From the cell containing the given text, extract its center point as (X, Y) coordinate. 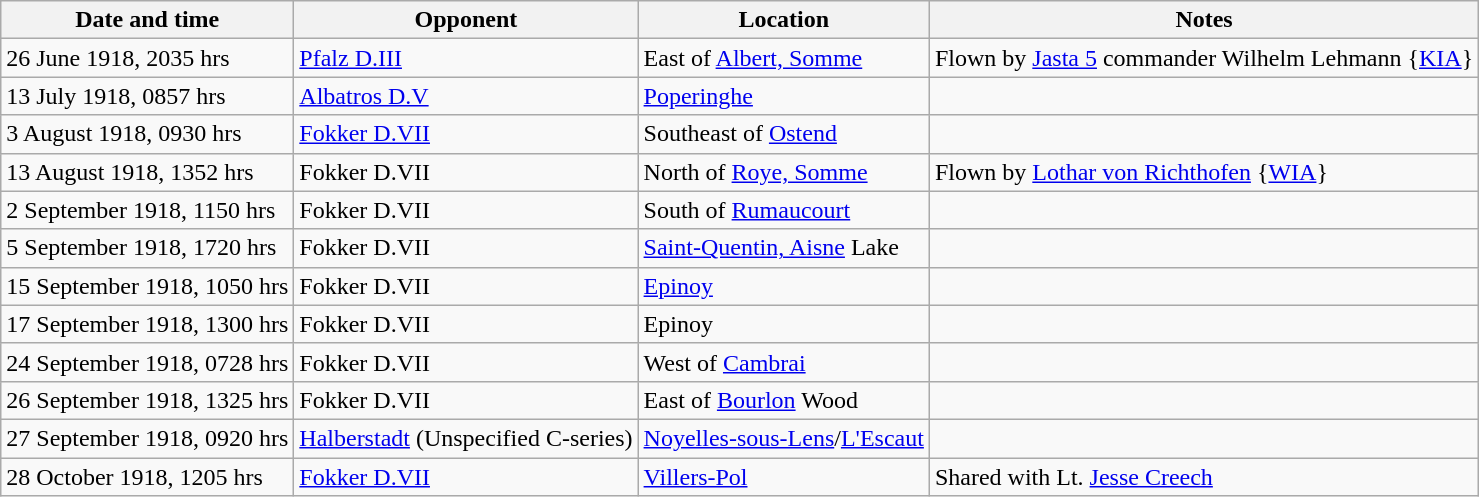
Flown by Lothar von Richthofen {WIA} (1204, 172)
26 June 1918, 2035 hrs (148, 58)
East of Albert, Somme (784, 58)
15 September 1918, 1050 hrs (148, 286)
Flown by Jasta 5 commander Wilhelm Lehmann {KIA} (1204, 58)
13 August 1918, 1352 hrs (148, 172)
2 September 1918, 1150 hrs (148, 210)
West of Cambrai (784, 362)
27 September 1918, 0920 hrs (148, 438)
Poperinghe (784, 96)
Pfalz D.III (466, 58)
Albatros D.V (466, 96)
North of Roye, Somme (784, 172)
26 September 1918, 1325 hrs (148, 400)
24 September 1918, 0728 hrs (148, 362)
Date and time (148, 20)
13 July 1918, 0857 hrs (148, 96)
5 September 1918, 1720 hrs (148, 248)
Saint-Quentin, Aisne Lake (784, 248)
28 October 1918, 1205 hrs (148, 477)
Southeast of Ostend (784, 134)
East of Bourlon Wood (784, 400)
Notes (1204, 20)
3 August 1918, 0930 hrs (148, 134)
17 September 1918, 1300 hrs (148, 324)
Villers-Pol (784, 477)
Noyelles-sous-Lens/L'Escaut (784, 438)
Location (784, 20)
South of Rumaucourt (784, 210)
Opponent (466, 20)
Shared with Lt. Jesse Creech (1204, 477)
Halberstadt (Unspecified C-series) (466, 438)
